From the cell containing the given text, extract its center point as [x, y] coordinate. 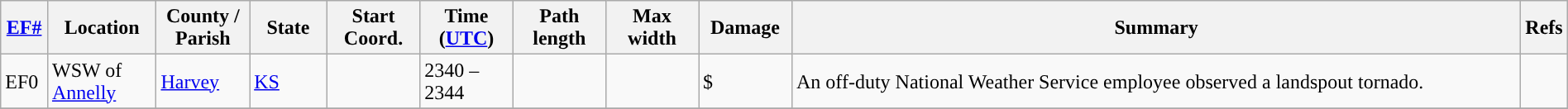
Refs [1545, 28]
EF# [25, 28]
Start Coord. [374, 28]
EF0 [25, 81]
State [289, 28]
Summary [1156, 28]
Location [102, 28]
Harvey [203, 81]
Max width [652, 28]
KS [289, 81]
WSW of Annelly [102, 81]
An off-duty National Weather Service employee observed a landspout tornado. [1156, 81]
2340 – 2344 [466, 81]
Time (UTC) [466, 28]
Damage [744, 28]
County / Parish [203, 28]
$ [744, 81]
Path length [559, 28]
